Output the [X, Y] coordinate of the center of the cell containing the given text.  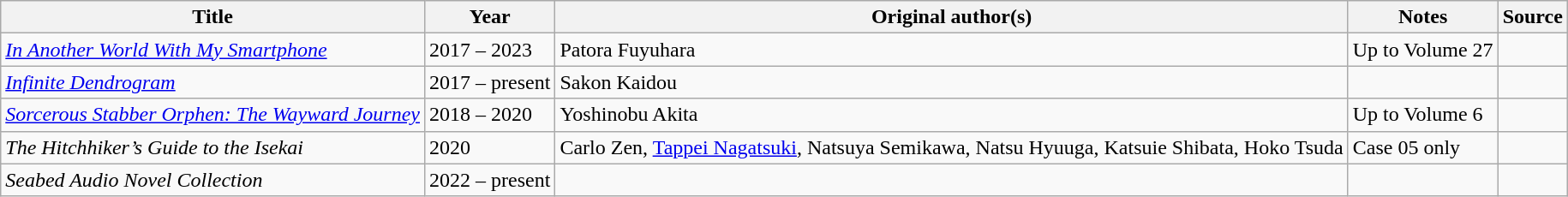
The Hitchhiker’s Guide to the Isekai [212, 147]
Source [1532, 17]
Infinite Dendrogram [212, 82]
2017 – 2023 [490, 50]
Up to Volume 27 [1422, 50]
Up to Volume 6 [1422, 115]
Sorcerous Stabber Orphen: The Wayward Journey [212, 115]
Patora Fuyuhara [951, 50]
2018 – 2020 [490, 115]
Title [212, 17]
2020 [490, 147]
2017 – present [490, 82]
2022 – present [490, 180]
Carlo Zen, Tappei Nagatsuki, Natsuya Semikawa, Natsu Hyuuga, Katsuie Shibata, Hoko Tsuda [951, 147]
Notes [1422, 17]
Seabed Audio Novel Collection [212, 180]
Sakon Kaidou [951, 82]
Case 05 only [1422, 147]
Original author(s) [951, 17]
Yoshinobu Akita [951, 115]
Year [490, 17]
In Another World With My Smartphone [212, 50]
